Return the (x, y) coordinate for the center point of the cell that contains the specified text.  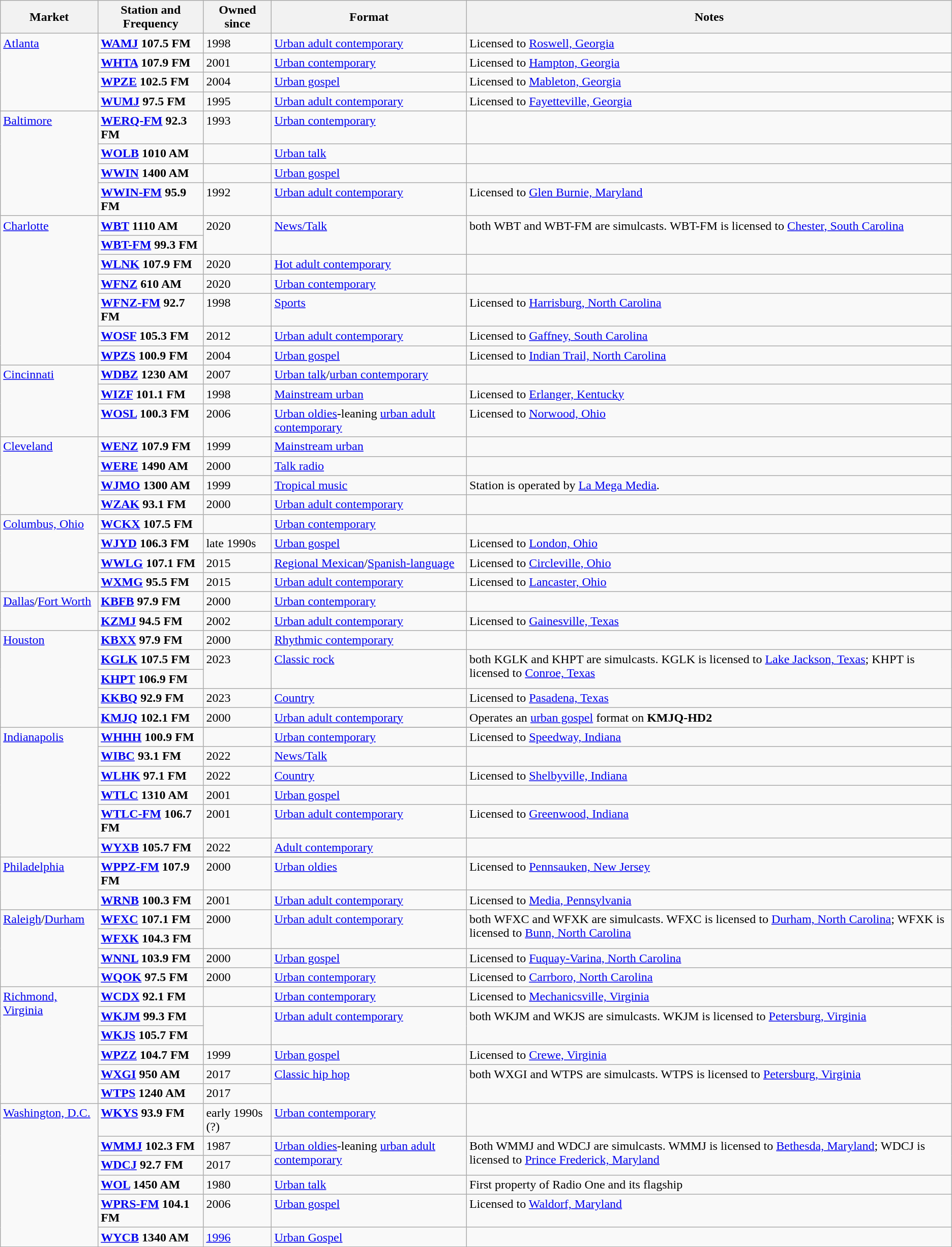
KBFB 97.9 FM (151, 601)
Licensed to Fayetteville, Georgia (709, 101)
WBT-FM 99.3 FM (151, 245)
Operates an urban gospel format on KMJQ-HD2 (709, 718)
WPPZ-FM 107.9 FM (151, 874)
2002 (237, 621)
Market (49, 17)
WCKX 107.5 FM (151, 524)
Licensed to Gaffney, South Carolina (709, 336)
WKYS 93.9 FM (151, 1120)
WERQ-FM 92.3 FM (151, 127)
WJMO 1300 AM (151, 485)
WUMJ 97.5 FM (151, 101)
WCDX 92.1 FM (151, 997)
Licensed to Fuquay-Varina, North Carolina (709, 958)
Licensed to Lancaster, Ohio (709, 582)
Licensed to London, Ohio (709, 543)
WPZS 100.9 FM (151, 355)
Licensed to Shelbyville, Indiana (709, 776)
Licensed to Speedway, Indiana (709, 737)
WOSL 100.3 FM (151, 420)
WWIN-FM 95.9 FM (151, 199)
Classic hip hop (369, 1084)
Classic rock (369, 669)
Houston (49, 679)
WPZE 102.5 FM (151, 82)
WTPS 1240 AM (151, 1093)
Licensed to Hampton, Georgia (709, 63)
WWLG 107.1 FM (151, 562)
both WKJM and WKJS are simulcasts. WKJM is licensed to Petersburg, Virginia (709, 1026)
Charlotte (49, 290)
1995 (237, 101)
Raleigh/Durham (49, 948)
2012 (237, 336)
WOL 1450 AM (151, 1184)
WPRS-FM 104.1 FM (151, 1210)
Adult contemporary (369, 847)
Richmond, Virginia (49, 1045)
Format (369, 17)
KHPT 106.9 FM (151, 679)
WHTA 107.9 FM (151, 63)
Hot adult contemporary (369, 264)
Licensed to Waldorf, Maryland (709, 1210)
WDBZ 1230 AM (151, 375)
Both WMMJ and WDCJ are simulcasts. WMMJ is licensed to Bethesda, Maryland; WDCJ is licensed to Prince Frederick, Maryland (709, 1155)
Philadelphia (49, 883)
WAMJ 107.5 FM (151, 43)
Licensed to Greenwood, Indiana (709, 821)
Cleveland (49, 476)
WPZZ 104.7 FM (151, 1055)
WIBC 93.1 FM (151, 756)
KMJQ 102.1 FM (151, 718)
WIZF 101.1 FM (151, 394)
WKJM 99.3 FM (151, 1016)
WQOK 97.5 FM (151, 977)
Station and Frequency (151, 17)
Licensed to Mechanicsville, Virginia (709, 997)
1996 (237, 1237)
both KGLK and KHPT are simulcasts. KGLK is licensed to Lake Jackson, Texas; KHPT is licensed to Conroe, Texas (709, 669)
WHHH 100.9 FM (151, 737)
KZMJ 94.5 FM (151, 621)
Licensed to Pennsauken, New Jersey (709, 874)
Licensed to Gainesville, Texas (709, 621)
WYXB 105.7 FM (151, 847)
WFXC 107.1 FM (151, 919)
WOSF 105.3 FM (151, 336)
Licensed to Glen Burnie, Maryland (709, 199)
KKBQ 92.9 FM (151, 698)
Notes (709, 17)
Licensed to Mableton, Georgia (709, 82)
WWIN 1400 AM (151, 173)
Licensed to Pasadena, Texas (709, 698)
Rhythmic contemporary (369, 640)
Tropical music (369, 485)
WERE 1490 AM (151, 466)
WTLC 1310 AM (151, 795)
WZAK 93.1 FM (151, 504)
WFXK 104.3 FM (151, 938)
Licensed to Circleville, Ohio (709, 562)
Station is operated by La Mega Media. (709, 485)
Cincinnati (49, 401)
KGLK 107.5 FM (151, 660)
Urban Gospel (369, 1237)
Washington, D.C. (49, 1175)
WBT 1110 AM (151, 225)
WTLC-FM 106.7 FM (151, 821)
WNNL 103.9 FM (151, 958)
Regional Mexican/Spanish-language (369, 562)
First property of Radio One and its flagship (709, 1184)
WLHK 97.1 FM (151, 776)
WRNB 100.3 FM (151, 900)
2007 (237, 375)
Licensed to Norwood, Ohio (709, 420)
1987 (237, 1146)
both WXGI and WTPS are simulcasts. WTPS is licensed to Petersburg, Virginia (709, 1084)
WFNZ 610 AM (151, 283)
Columbus, Ohio (49, 553)
KBXX 97.9 FM (151, 640)
both WBT and WBT-FM are simulcasts. WBT-FM is licensed to Chester, South Carolina (709, 235)
Licensed to Media, Pennsylvania (709, 900)
WDCJ 92.7 FM (151, 1165)
Atlanta (49, 72)
Sports (369, 310)
WENZ 107.9 FM (151, 447)
Dallas/Fort Worth (49, 611)
WMMJ 102.3 FM (151, 1146)
late 1990s (237, 543)
1993 (237, 127)
Baltimore (49, 163)
Licensed to Carrboro, North Carolina (709, 977)
WKJS 105.7 FM (151, 1035)
Licensed to Crewe, Virginia (709, 1055)
early 1990s (?) (237, 1120)
Urban oldies (369, 874)
WLNK 107.9 FM (151, 264)
both WFXC and WFXK are simulcasts. WFXC is licensed to Durham, North Carolina; WFXK is licensed to Bunn, North Carolina (709, 929)
Licensed to Roswell, Georgia (709, 43)
Licensed to Indian Trail, North Carolina (709, 355)
WXMG 95.5 FM (151, 582)
WJYD 106.3 FM (151, 543)
WFNZ-FM 92.7 FM (151, 310)
Licensed to Harrisburg, North Carolina (709, 310)
WOLB 1010 AM (151, 154)
Owned since (237, 17)
Indianapolis (49, 792)
1992 (237, 199)
Talk radio (369, 466)
1980 (237, 1184)
Urban talk/urban contemporary (369, 375)
Licensed to Erlanger, Kentucky (709, 394)
WYCB 1340 AM (151, 1237)
WXGI 950 AM (151, 1074)
